For the text-containing cell, return its midpoint in [x, y] coordinate format. 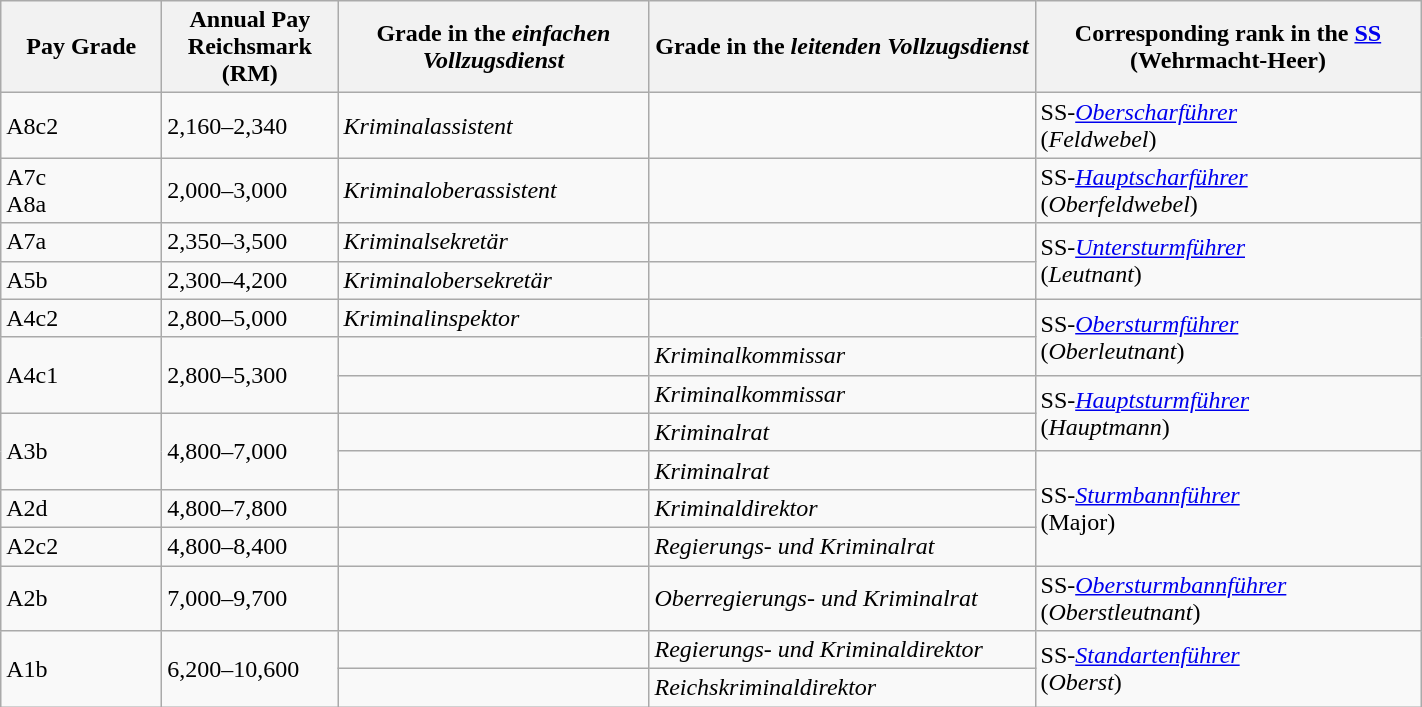
2,350–3,500 [250, 242]
Kriminalassistent [494, 126]
A1b [82, 669]
2,800–5,000 [250, 318]
7,000–9,700 [250, 598]
A7a [82, 242]
Grade in the einfachen Vollzugsdienst [494, 47]
Kriminalsekretär [494, 242]
2,160–2,340 [250, 126]
6,200–10,600 [250, 669]
SS-Standartenführer (Oberst) [1228, 669]
SS-Obersturmführer(Oberleutnant) [1228, 337]
SS-Sturmbannführer(Major) [1228, 508]
SS-Hauptscharführer(Oberfeldwebel) [1228, 190]
Annual PayReichsmark (RM) [250, 47]
SS-Oberscharführer(Feldwebel) [1228, 126]
SS-Obersturmbannführer(Oberstleutnant) [1228, 598]
Grade in the leitenden Vollzugsdienst [842, 47]
A8c2 [82, 126]
2,000–3,000 [250, 190]
Corresponding rank in the SS (Wehrmacht-Heer) [1228, 47]
A5b [82, 280]
A7cA8a [82, 190]
2,800–5,300 [250, 375]
Kriminalobersekretär [494, 280]
Reichskriminaldirektor [842, 688]
2,300–4,200 [250, 280]
Kriminaldirektor [842, 508]
Pay Grade [82, 47]
SS-Untersturmführer(Leutnant) [1228, 261]
4,800–7,800 [250, 508]
A2c2 [82, 546]
Kriminalinspektor [494, 318]
SS-Hauptsturmführer(Hauptmann) [1228, 413]
A2b [82, 598]
Regierungs- und Kriminalrat [842, 546]
Kriminaloberassistent [494, 190]
A4c1 [82, 375]
Regierungs- und Kriminaldirektor [842, 650]
Oberregierungs- und Kriminalrat [842, 598]
A2d [82, 508]
A3b [82, 451]
4,800–7,000 [250, 451]
A4c2 [82, 318]
4,800–8,400 [250, 546]
